Pinpoint the cell where the given text exists, returning its (x, y) midpoint coordinate. 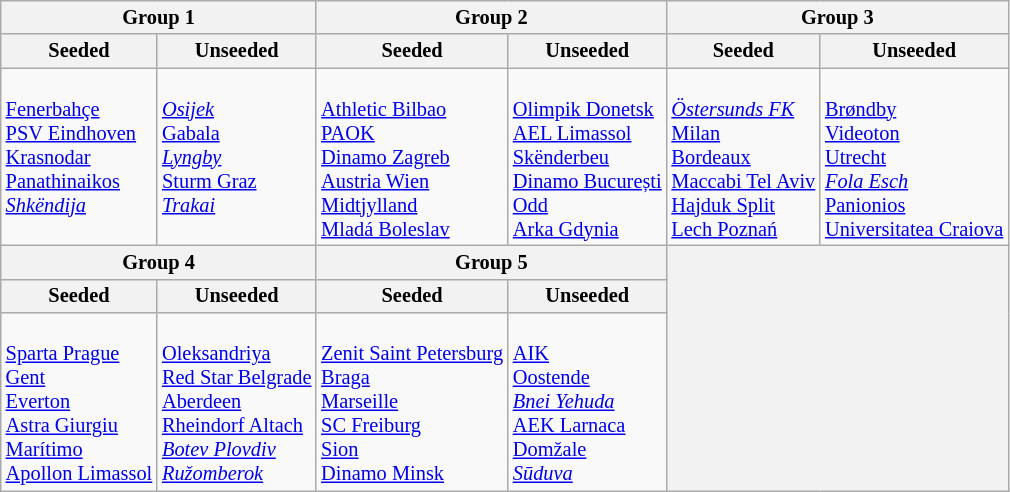
Fenerbahçe PSV Eindhoven Krasnodar Panathinaikos Shkëndija (79, 157)
Group 2 (491, 17)
Zenit Saint Petersburg Braga Marseille SC Freiburg Sion Dinamo Minsk (412, 402)
Group 1 (159, 17)
Group 3 (838, 17)
Sparta Prague Gent Everton Astra Giurgiu Marítimo Apollon Limassol (79, 402)
Olimpik Donetsk AEL Limassol Skënderbeu Dinamo București Odd Arka Gdynia (588, 157)
Brøndby Videoton Utrecht Fola Esch Panionios Universitatea Craiova (914, 157)
Group 4 (159, 262)
Group 5 (491, 262)
Östersunds FK Milan Bordeaux Maccabi Tel Aviv Hajduk Split Lech Poznań (744, 157)
Osijek Gabala Lyngby Sturm Graz Trakai (236, 157)
Oleksandriya Red Star Belgrade Aberdeen Rheindorf Altach Botev Plovdiv Ružomberok (236, 402)
AIK Oostende Bnei Yehuda AEK Larnaca Domžale Sūduva (588, 402)
Athletic Bilbao PAOK Dinamo Zagreb Austria Wien Midtjylland Mladá Boleslav (412, 157)
